For the text-containing cell, return its midpoint in (X, Y) coordinate format. 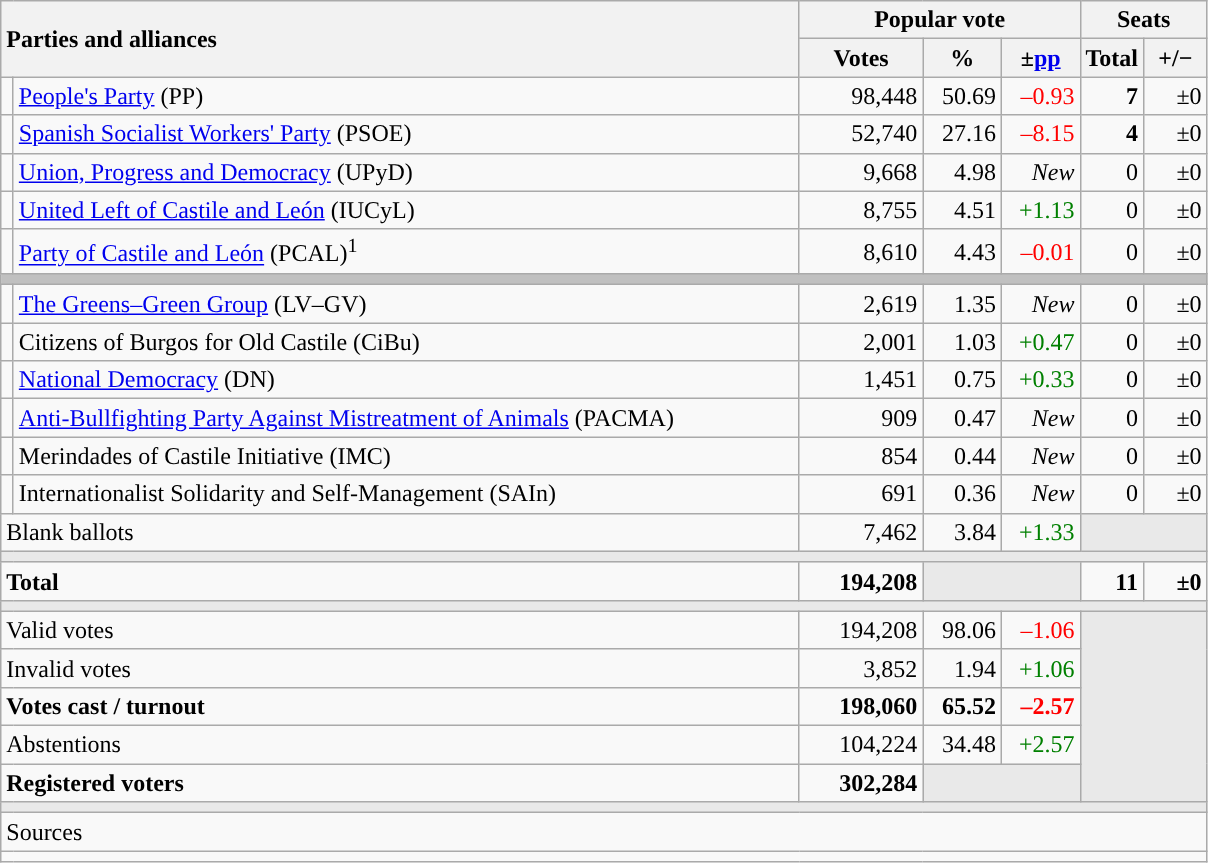
98.06 (962, 630)
Valid votes (400, 630)
854 (861, 456)
Citizens of Burgos for Old Castile (CiBu) (406, 342)
11 (1112, 581)
3.84 (962, 532)
+0.47 (1040, 342)
Votes cast / turnout (400, 706)
Union, Progress and Democracy (UPyD) (406, 172)
+1.33 (1040, 532)
52,740 (861, 134)
7,462 (861, 532)
1.94 (962, 668)
United Left of Castile and León (IUCyL) (406, 210)
Invalid votes (400, 668)
Votes (861, 58)
National Democracy (DN) (406, 380)
Anti-Bullfighting Party Against Mistreatment of Animals (PACMA) (406, 418)
909 (861, 418)
2,619 (861, 304)
Abstentions (400, 745)
0.75 (962, 380)
9,668 (861, 172)
Seats (1144, 20)
8,610 (861, 252)
+1.13 (1040, 210)
34.48 (962, 745)
1,451 (861, 380)
198,060 (861, 706)
65.52 (962, 706)
People's Party (PP) (406, 96)
–8.15 (1040, 134)
% (962, 58)
3,852 (861, 668)
Internationalist Solidarity and Self-Management (SAIn) (406, 494)
27.16 (962, 134)
50.69 (962, 96)
8,755 (861, 210)
Parties and alliances (400, 39)
1.03 (962, 342)
+2.57 (1040, 745)
98,448 (861, 96)
7 (1112, 96)
Blank ballots (400, 532)
The Greens–Green Group (LV–GV) (406, 304)
2,001 (861, 342)
+1.06 (1040, 668)
Registered voters (400, 783)
Sources (604, 832)
+/− (1176, 58)
1.35 (962, 304)
–2.57 (1040, 706)
0.36 (962, 494)
0.47 (962, 418)
Party of Castile and León (PCAL)1 (406, 252)
–0.93 (1040, 96)
4.43 (962, 252)
4.98 (962, 172)
+0.33 (1040, 380)
302,284 (861, 783)
4 (1112, 134)
Merindades of Castile Initiative (IMC) (406, 456)
–1.06 (1040, 630)
–0.01 (1040, 252)
Spanish Socialist Workers' Party (PSOE) (406, 134)
Popular vote (940, 20)
0.44 (962, 456)
104,224 (861, 745)
4.51 (962, 210)
691 (861, 494)
±pp (1040, 58)
